Locate the cell with the specified text and output its [x, y] center coordinate. 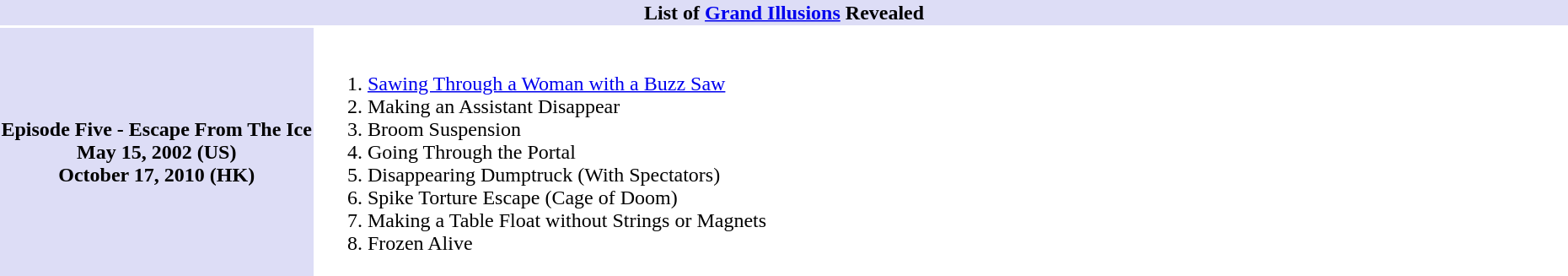
List of Grand Illusions Revealed [784, 13]
Episode Five - Escape From The IceMay 15, 2002 (US)October 17, 2010 (HK) [157, 152]
